Provide the (X, Y) coordinate of the cell's center where the given text is located.  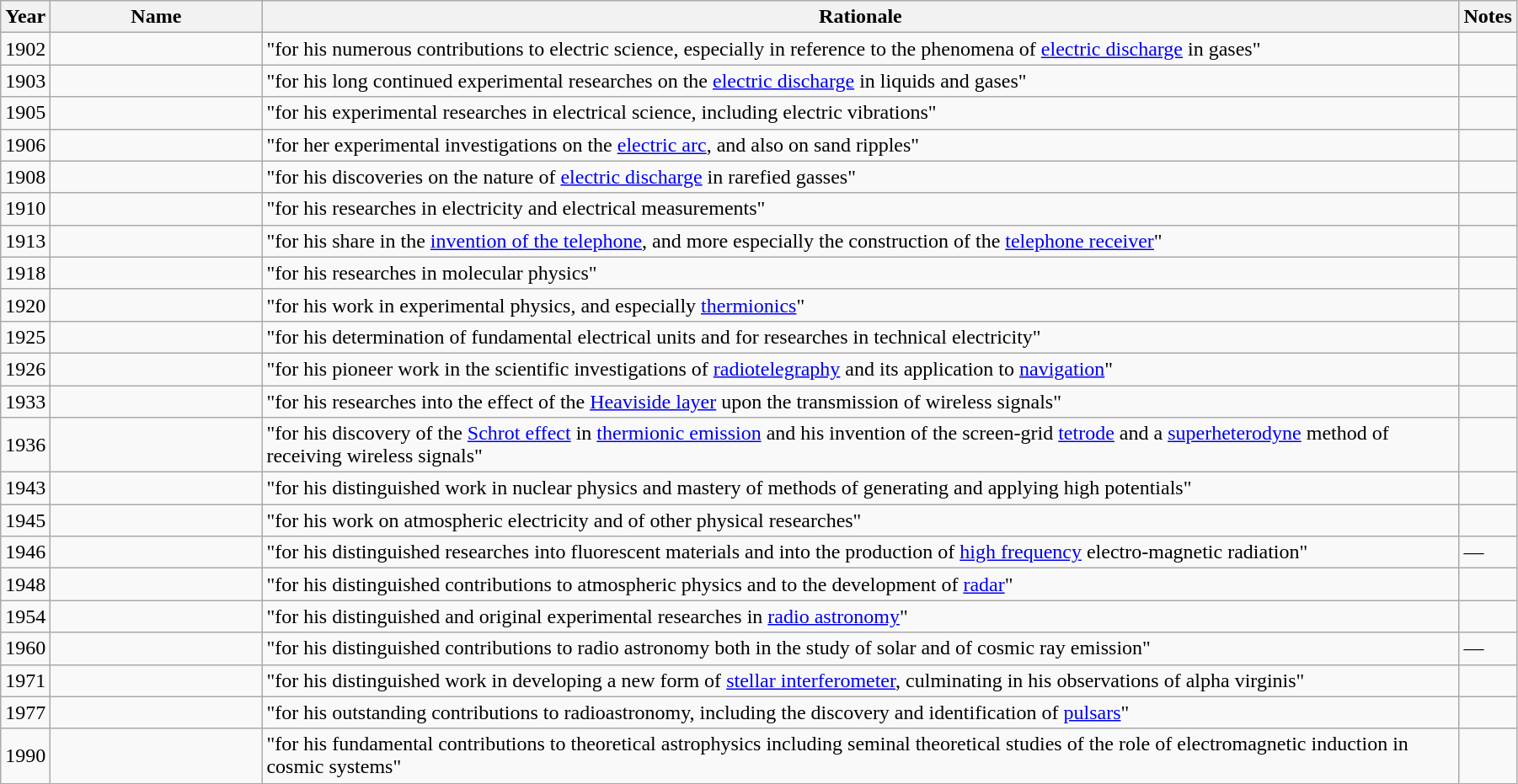
Rationale (861, 17)
"for his distinguished contributions to atmospheric physics and to the development of radar" (861, 584)
1918 (25, 273)
1926 (25, 369)
1910 (25, 209)
1902 (25, 49)
"for her experimental investigations on the electric arc, and also on sand ripples" (861, 145)
1908 (25, 177)
1906 (25, 145)
1977 (25, 712)
"for his long continued experimental researches on the electric discharge in liquids and gases" (861, 81)
"for his numerous contributions to electric science, especially in reference to the phenomena of electric discharge in gases" (861, 49)
Notes (1488, 17)
"for his distinguished researches into fluorescent materials and into the production of high frequency electro-magnetic radiation" (861, 552)
1960 (25, 648)
"for his researches in molecular physics" (861, 273)
Name (157, 17)
"for his distinguished work in developing a new form of stellar interferometer, culminating in his observations of alpha virginis" (861, 680)
1948 (25, 584)
1903 (25, 81)
"for his researches in electricity and electrical measurements" (861, 209)
1954 (25, 616)
1913 (25, 241)
"for his discoveries on the nature of electric discharge in rarefied gasses" (861, 177)
1933 (25, 402)
"for his distinguished contributions to radio astronomy both in the study of solar and of cosmic ray emission" (861, 648)
"for his researches into the effect of the Heaviside layer upon the transmission of wireless signals" (861, 402)
"for his pioneer work in the scientific investigations of radiotelegraphy and its application to navigation" (861, 369)
"for his work on atmospheric electricity and of other physical researches" (861, 520)
1945 (25, 520)
"for his outstanding contributions to radioastronomy, including the discovery and identification of pulsars" (861, 712)
"for his distinguished and original experimental researches in radio astronomy" (861, 616)
"for his determination of fundamental electrical units and for researches in technical electricity" (861, 337)
1943 (25, 488)
1946 (25, 552)
1925 (25, 337)
1936 (25, 445)
1990 (25, 756)
"for his work in experimental physics, and especially thermionics" (861, 305)
Year (25, 17)
1971 (25, 680)
"for his share in the invention of the telephone, and more especially the construction of the telephone receiver" (861, 241)
1920 (25, 305)
"for his distinguished work in nuclear physics and mastery of methods of generating and applying high potentials" (861, 488)
"for his experimental researches in electrical science, including electric vibrations" (861, 113)
1905 (25, 113)
